Pinpoint the cell where the given text exists, returning its (x, y) midpoint coordinate. 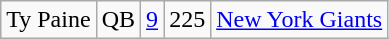
QB (118, 20)
Ty Paine (48, 20)
9 (152, 20)
225 (188, 20)
New York Giants (300, 20)
